Pinpoint the cell where the given text exists, returning its [x, y] midpoint coordinate. 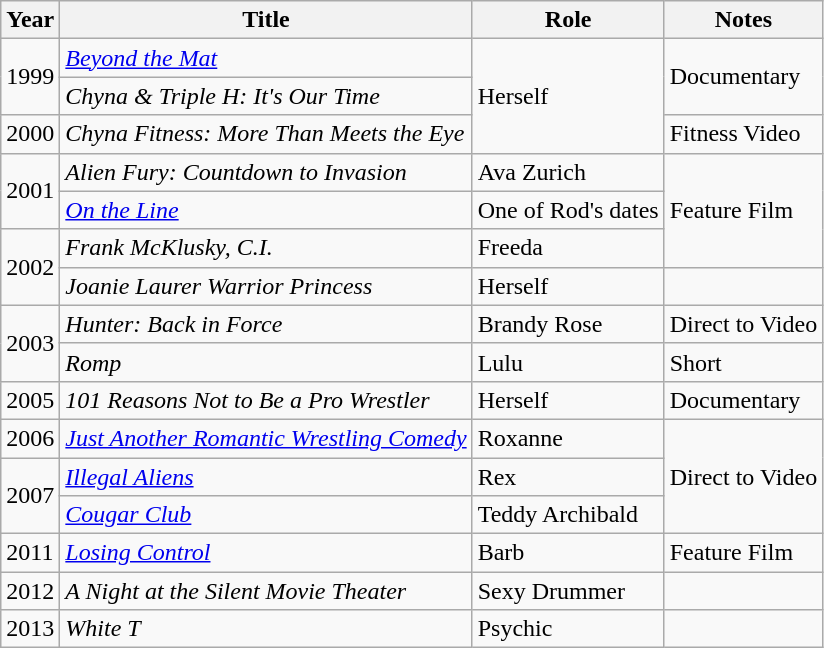
2005 [30, 400]
101 Reasons Not to Be a Pro Wrestler [266, 400]
2000 [30, 134]
2006 [30, 438]
Hunter: Back in Force [266, 324]
Losing Control [266, 553]
Frank McKlusky, C.I. [266, 248]
Lulu [568, 362]
2001 [30, 191]
Romp [266, 362]
Role [568, 20]
Alien Fury: Countdown to Invasion [266, 172]
Psychic [568, 629]
Fitness Video [743, 134]
Roxanne [568, 438]
Chyna Fitness: More Than Meets the Eye [266, 134]
Notes [743, 20]
Rex [568, 477]
Joanie Laurer Warrior Princess [266, 286]
2011 [30, 553]
On the Line [266, 210]
A Night at the Silent Movie Theater [266, 591]
Barb [568, 553]
2007 [30, 496]
2013 [30, 629]
Year [30, 20]
Beyond the Mat [266, 58]
Just Another Romantic Wrestling Comedy [266, 438]
Teddy Archibald [568, 515]
2012 [30, 591]
Chyna & Triple H: It's Our Time [266, 96]
1999 [30, 77]
Freeda [568, 248]
White T [266, 629]
Short [743, 362]
Cougar Club [266, 515]
Ava Zurich [568, 172]
One of Rod's dates [568, 210]
Title [266, 20]
Brandy Rose [568, 324]
Illegal Aliens [266, 477]
2003 [30, 343]
Sexy Drummer [568, 591]
2002 [30, 267]
